Provide the (x, y) coordinate of the cell's center where the given text is located.  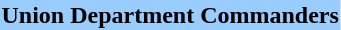
Union Department Commanders (170, 15)
